Locate the cell with the specified text and output its (x, y) center coordinate. 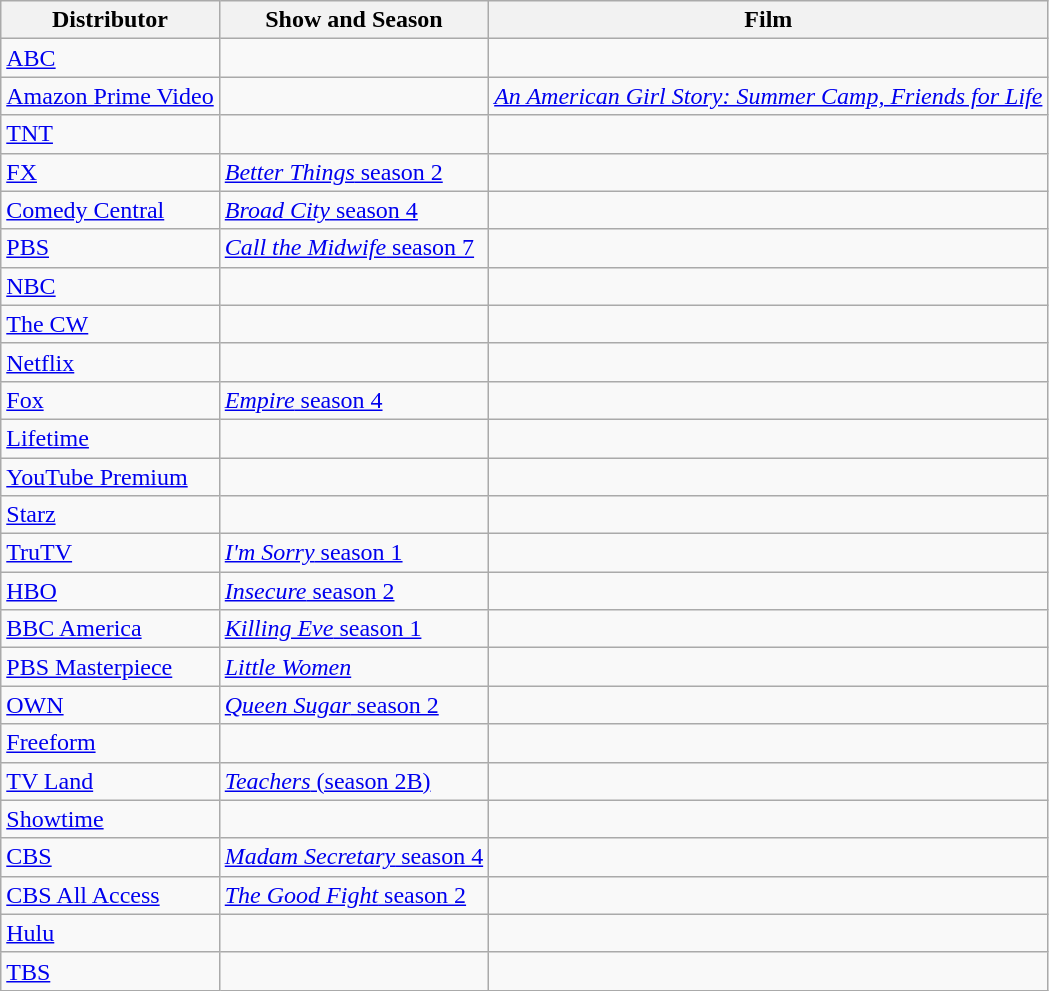
HBO (110, 591)
Freeform (110, 743)
PBS (110, 248)
Comedy Central (110, 210)
Empire season 4 (354, 400)
CBS (110, 857)
PBS Masterpiece (110, 667)
Fox (110, 400)
Queen Sugar season 2 (354, 705)
Teachers (season 2B) (354, 781)
Netflix (110, 362)
TNT (110, 134)
Better Things season 2 (354, 172)
OWN (110, 705)
The Good Fight season 2 (354, 895)
TruTV (110, 553)
Distributor (110, 20)
Film (768, 20)
Broad City season 4 (354, 210)
Little Women (354, 667)
TV Land (110, 781)
Showtime (110, 819)
Insecure season 2 (354, 591)
YouTube Premium (110, 477)
Lifetime (110, 438)
Call the Midwife season 7 (354, 248)
NBC (110, 286)
FX (110, 172)
ABC (110, 58)
BBC America (110, 629)
CBS All Access (110, 895)
Show and Season (354, 20)
An American Girl Story: Summer Camp, Friends for Life (768, 96)
Hulu (110, 933)
Starz (110, 515)
Madam Secretary season 4 (354, 857)
I'm Sorry season 1 (354, 553)
Killing Eve season 1 (354, 629)
TBS (110, 971)
The CW (110, 324)
Amazon Prime Video (110, 96)
